Return the [x, y] coordinate for the center point of the cell that contains the specified text.  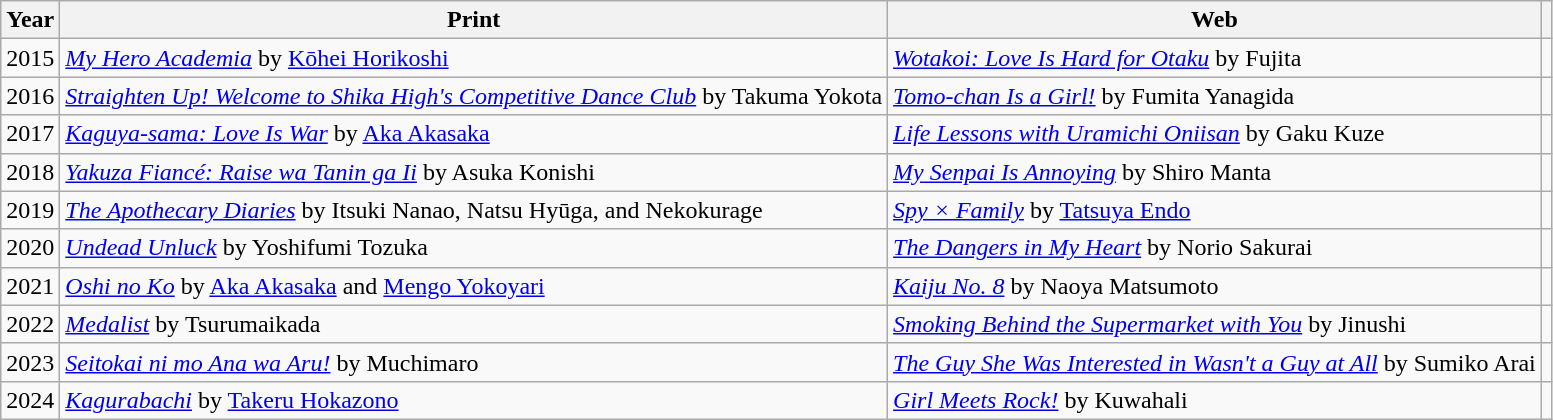
Print [474, 20]
Oshi no Ko by Aka Akasaka and Mengo Yokoyari [474, 286]
Undead Unluck by Yoshifumi Tozuka [474, 248]
Tomo-chan Is a Girl! by Fumita Yanagida [1215, 96]
Spy × Family by Tatsuya Endo [1215, 210]
The Guy She Was Interested in Wasn't a Guy at All by Sumiko Arai [1215, 362]
Seitokai ni mo Ana wa Aru! by Muchimaro [474, 362]
Year [30, 20]
2020 [30, 248]
2023 [30, 362]
Kaguya-sama: Love Is War by Aka Akasaka [474, 134]
Kagurabachi by Takeru Hokazono [474, 400]
The Dangers in My Heart by Norio Sakurai [1215, 248]
2024 [30, 400]
Straighten Up! Welcome to Shika High's Competitive Dance Club by Takuma Yokota [474, 96]
Life Lessons with Uramichi Oniisan by Gaku Kuze [1215, 134]
The Apothecary Diaries by Itsuki Nanao, Natsu Hyūga, and Nekokurage [474, 210]
Medalist by Tsurumaikada [474, 324]
2022 [30, 324]
Wotakoi: Love Is Hard for Otaku by Fujita [1215, 58]
2016 [30, 96]
Smoking Behind the Supermarket with You by Jinushi [1215, 324]
Yakuza Fiancé: Raise wa Tanin ga Ii by Asuka Konishi [474, 172]
2015 [30, 58]
Girl Meets Rock! by Kuwahali [1215, 400]
My Senpai Is Annoying by Shiro Manta [1215, 172]
2017 [30, 134]
2018 [30, 172]
2019 [30, 210]
2021 [30, 286]
Web [1215, 20]
Kaiju No. 8 by Naoya Matsumoto [1215, 286]
My Hero Academia by Kōhei Horikoshi [474, 58]
